Search for the cell housing the specified text and yield its [X, Y] center coordinate. 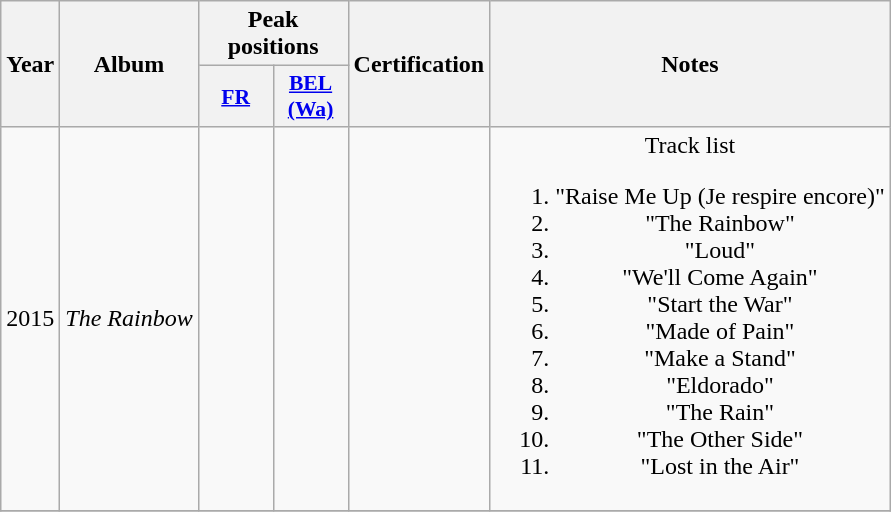
Peak positions [273, 34]
Notes [690, 64]
BEL (Wa) [310, 96]
Year [30, 64]
Certification [419, 64]
Album [129, 64]
2015 [30, 318]
FR [236, 96]
The Rainbow [129, 318]
